Return the (x, y) coordinate for the center point of the cell that contains the specified text.  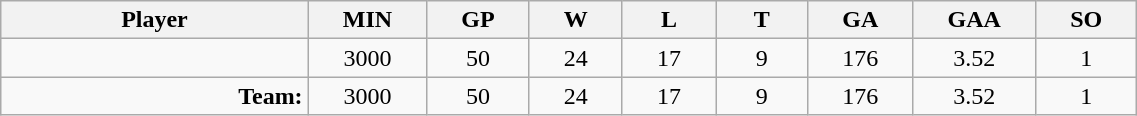
GA (860, 20)
W (576, 20)
T (762, 20)
GAA (974, 20)
MIN (368, 20)
L (668, 20)
GP (478, 20)
Team: (154, 96)
SO (1086, 20)
Player (154, 20)
